Pinpoint the cell where the given text exists, returning its (X, Y) midpoint coordinate. 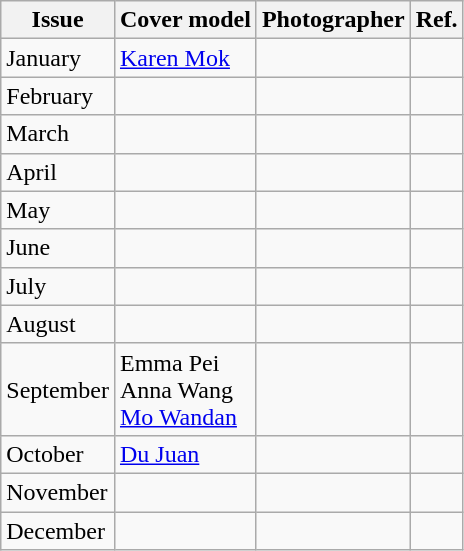
Ref. (436, 20)
August (58, 324)
December (58, 531)
November (58, 492)
Issue (58, 20)
September (58, 389)
Du Juan (185, 454)
February (58, 96)
October (58, 454)
March (58, 134)
Emma PeiAnna WangMo Wandan (185, 389)
April (58, 172)
Cover model (185, 20)
Photographer (333, 20)
July (58, 286)
Karen Mok (185, 58)
June (58, 248)
May (58, 210)
January (58, 58)
